Detect which cell encompasses the target text, then output its (X, Y) center coordinate. 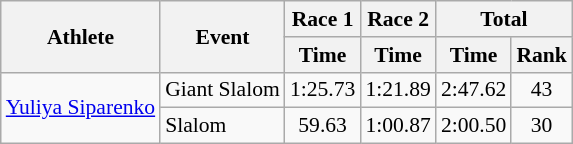
2:47.62 (474, 90)
59.63 (322, 126)
43 (542, 90)
30 (542, 126)
Race 2 (398, 19)
Race 1 (322, 19)
Athlete (80, 36)
Rank (542, 55)
1:21.89 (398, 90)
2:00.50 (474, 126)
Event (222, 36)
Slalom (222, 126)
Giant Slalom (222, 90)
1:25.73 (322, 90)
1:00.87 (398, 126)
Yuliya Siparenko (80, 108)
Total (504, 19)
